Find where the given text appears and provide that cell's center as (X, Y) coordinate. 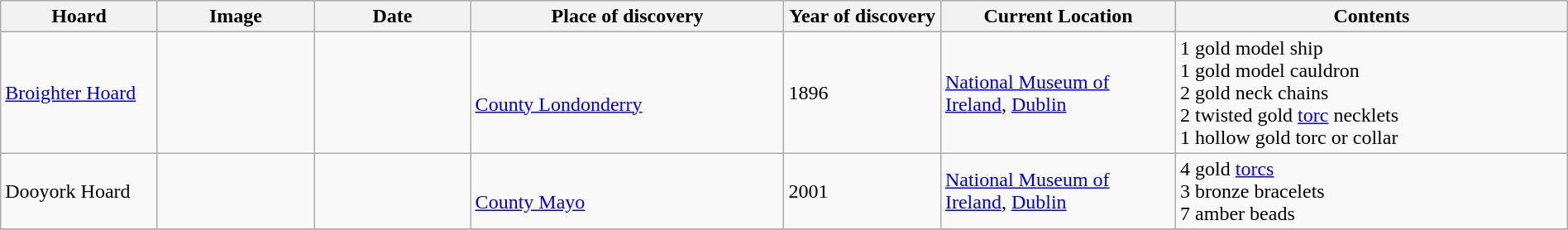
Hoard (79, 17)
Broighter Hoard (79, 93)
4 gold torcs3 bronze bracelets7 amber beads (1372, 191)
2001 (862, 191)
County Mayo (627, 191)
1896 (862, 93)
Contents (1372, 17)
1 gold model ship1 gold model cauldron2 gold neck chains2 twisted gold torc necklets1 hollow gold torc or collar (1372, 93)
Date (392, 17)
Dooyork Hoard (79, 191)
Place of discovery (627, 17)
Image (235, 17)
Current Location (1058, 17)
County Londonderry (627, 93)
Year of discovery (862, 17)
